Return [x, y] of the center of cell containing provided text 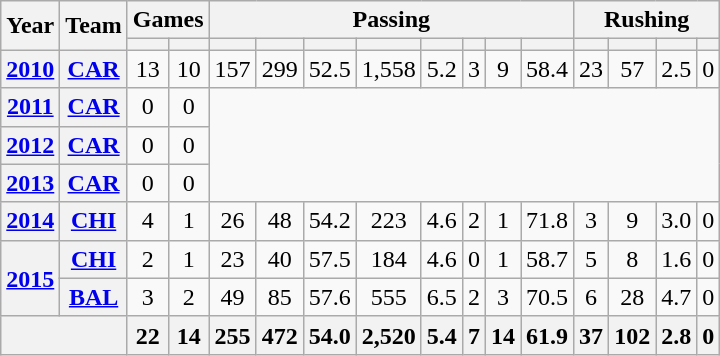
5.4 [442, 335]
2015 [30, 278]
2.5 [676, 69]
2.8 [676, 335]
40 [280, 259]
Games [168, 20]
49 [232, 297]
Team [94, 26]
Year [30, 26]
57.5 [330, 259]
7 [474, 335]
BAL [94, 297]
2013 [30, 183]
6.5 [442, 297]
2012 [30, 145]
52.5 [330, 69]
48 [280, 221]
223 [388, 221]
555 [388, 297]
255 [232, 335]
2011 [30, 107]
37 [592, 335]
57.6 [330, 297]
5.2 [442, 69]
157 [232, 69]
8 [632, 259]
299 [280, 69]
1.6 [676, 259]
4 [148, 221]
71.8 [546, 221]
5 [592, 259]
10 [188, 69]
184 [388, 259]
2010 [30, 69]
1,558 [388, 69]
6 [592, 297]
102 [632, 335]
26 [232, 221]
Rushing [647, 20]
28 [632, 297]
85 [280, 297]
22 [148, 335]
61.9 [546, 335]
3.0 [676, 221]
57 [632, 69]
54.2 [330, 221]
70.5 [546, 297]
472 [280, 335]
54.0 [330, 335]
2014 [30, 221]
58.4 [546, 69]
4.7 [676, 297]
13 [148, 69]
58.7 [546, 259]
Passing [391, 20]
2,520 [388, 335]
